Extract the (x, y) coordinate from the center of the cell holding the provided text.  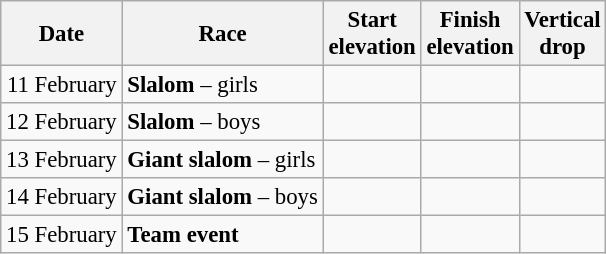
12 February (62, 122)
15 February (62, 235)
Slalom – boys (222, 122)
Slalom – girls (222, 85)
Date (62, 34)
14 February (62, 197)
Giant slalom – girls (222, 160)
Verticaldrop (562, 34)
Team event (222, 235)
13 February (62, 160)
Giant slalom – boys (222, 197)
Finishelevation (470, 34)
Race (222, 34)
Startelevation (372, 34)
11 February (62, 85)
